Search for the cell housing the specified text and yield its [X, Y] center coordinate. 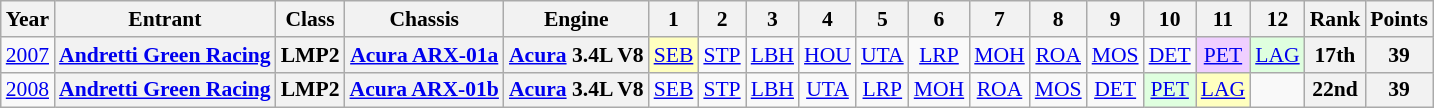
4 [828, 19]
HOU [828, 55]
22nd [1336, 90]
Chassis [424, 19]
Rank [1336, 19]
Engine [576, 19]
11 [1223, 19]
Acura ARX-01a [424, 55]
9 [1116, 19]
2 [722, 19]
Entrant [165, 19]
Points [1399, 19]
10 [1170, 19]
1 [674, 19]
2007 [28, 55]
Class [310, 19]
Acura ARX-01b [424, 90]
Year [28, 19]
7 [1000, 19]
2008 [28, 90]
6 [940, 19]
12 [1277, 19]
3 [772, 19]
5 [882, 19]
8 [1058, 19]
17th [1336, 55]
